Extract the [X, Y] coordinate from the center of the cell holding the provided text.  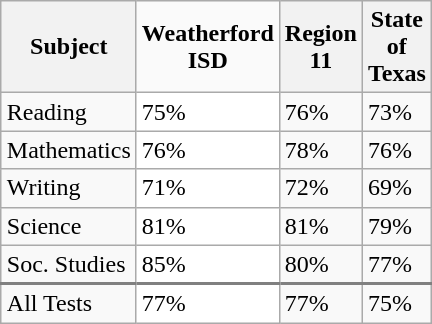
Writing [68, 188]
Region 11 [320, 47]
80% [320, 264]
Subject [68, 47]
Reading [68, 112]
73% [396, 112]
72% [320, 188]
69% [396, 188]
78% [320, 150]
Weatherford ISD [208, 47]
79% [396, 226]
Soc. Studies [68, 264]
85% [208, 264]
Mathematics [68, 150]
Science [68, 226]
71% [208, 188]
All Tests [68, 304]
State of Texas [396, 47]
